Determine the [x, y] coordinate at the center of the cell enclosing the given text.  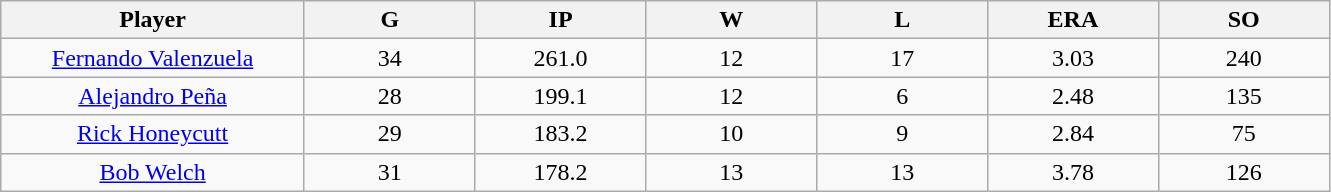
199.1 [560, 96]
3.03 [1074, 58]
Fernando Valenzuela [153, 58]
183.2 [560, 134]
6 [902, 96]
34 [390, 58]
G [390, 20]
75 [1244, 134]
9 [902, 134]
261.0 [560, 58]
ERA [1074, 20]
3.78 [1074, 172]
W [732, 20]
SO [1244, 20]
Player [153, 20]
L [902, 20]
2.48 [1074, 96]
178.2 [560, 172]
17 [902, 58]
Bob Welch [153, 172]
Alejandro Peña [153, 96]
135 [1244, 96]
126 [1244, 172]
IP [560, 20]
Rick Honeycutt [153, 134]
31 [390, 172]
28 [390, 96]
240 [1244, 58]
29 [390, 134]
10 [732, 134]
2.84 [1074, 134]
